Return the (X, Y) coordinate for the center point of the cell that contains the specified text.  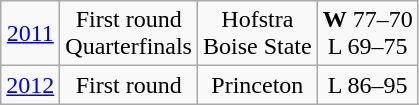
L 86–95 (368, 85)
First roundQuarterfinals (129, 34)
First round (129, 85)
2011 (30, 34)
2012 (30, 85)
HofstraBoise State (257, 34)
W 77–70L 69–75 (368, 34)
Princeton (257, 85)
